Determine the (X, Y) coordinate at the center of the cell enclosing the given text.  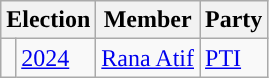
Party (234, 20)
Member (148, 20)
Election (48, 20)
PTI (234, 58)
2024 (56, 58)
Rana Atif (148, 58)
